For the text-containing cell, return its midpoint in [X, Y] coordinate format. 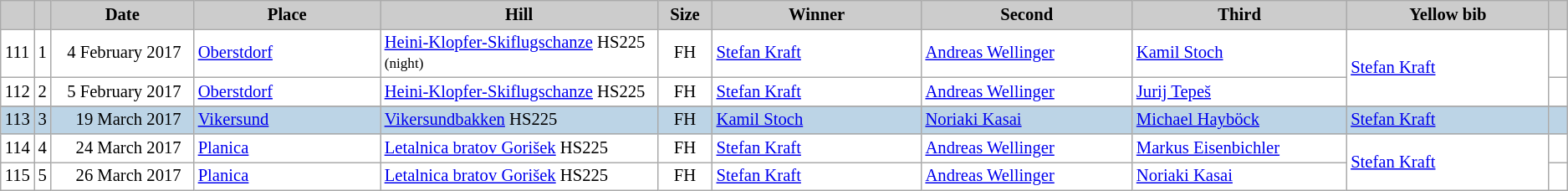
Size [684, 14]
112 [18, 91]
5 [43, 176]
Michael Hayböck [1239, 120]
19 March 2017 [122, 120]
Heini-Klopfer-Skiflugschanze HS225 [518, 91]
1 [43, 53]
4 [43, 148]
26 March 2017 [122, 176]
114 [18, 148]
2 [43, 91]
4 February 2017 [122, 53]
Markus Eisenbichler [1239, 148]
Yellow bib [1448, 14]
113 [18, 120]
Jurij Tepeš [1239, 91]
Third [1239, 14]
Vikersund [288, 120]
3 [43, 120]
Date [122, 14]
Hill [518, 14]
Winner [817, 14]
24 March 2017 [122, 148]
Vikersundbakken HS225 [518, 120]
5 February 2017 [122, 91]
Place [288, 14]
111 [18, 53]
115 [18, 176]
Second [1027, 14]
Heini-Klopfer-Skiflugschanze HS225 (night) [518, 53]
